From the cell containing the given text, extract its center point as [x, y] coordinate. 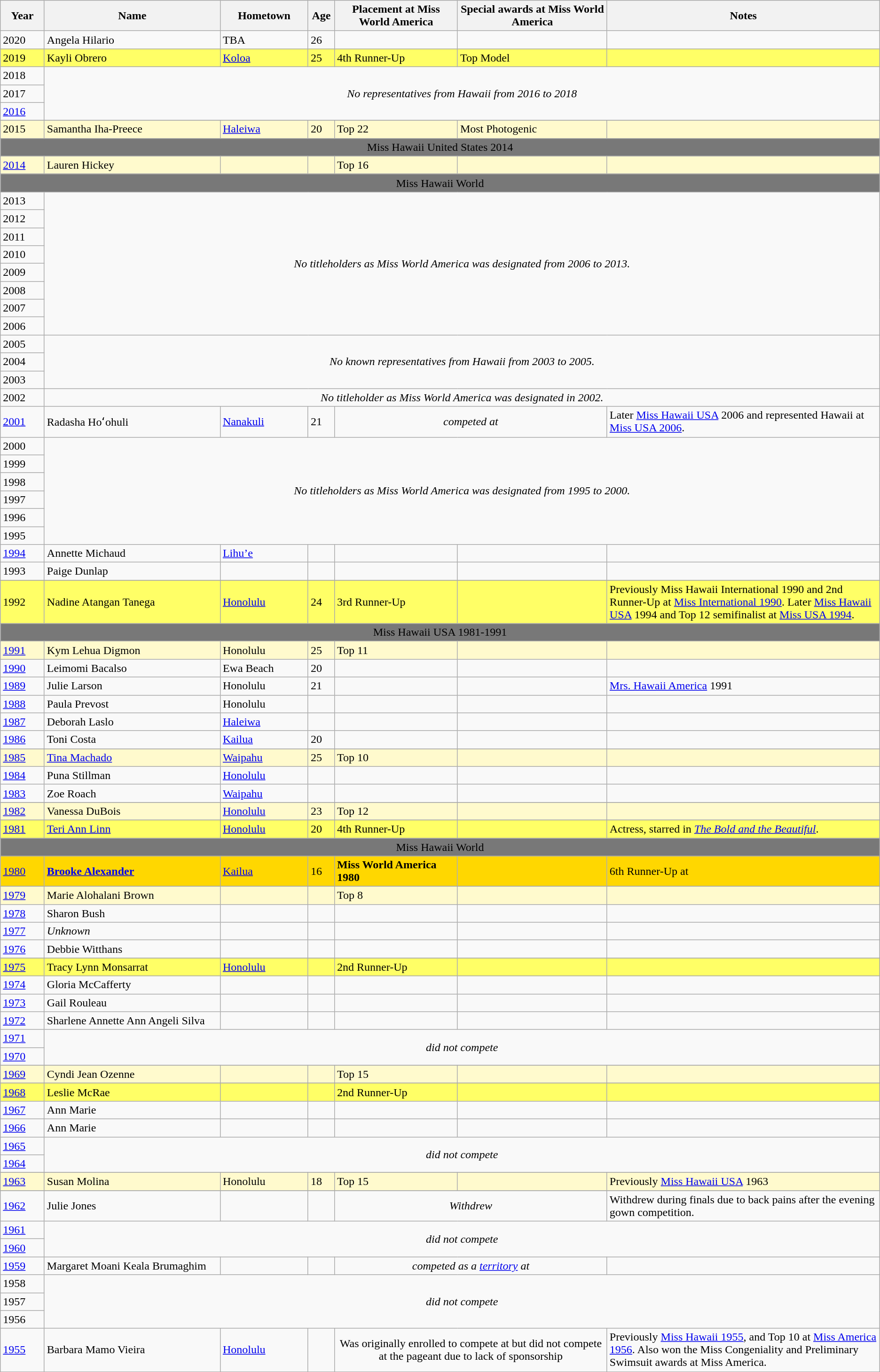
26 [321, 40]
Margaret Moani Keala Brumaghim [132, 1266]
1991 [23, 650]
1983 [23, 793]
3rd Runner-Up [396, 602]
1982 [23, 811]
1985 [23, 757]
Ewa Beach [264, 668]
23 [321, 811]
Leimomi Bacalso [132, 668]
Later Miss Hawaii USA 2006 and represented Hawaii at Miss USA 2006. [743, 422]
competed at [471, 422]
Mrs. Hawaii America 1991 [743, 686]
1980 [23, 871]
1959 [23, 1266]
Miss Hawaii United States 2014 [440, 147]
Miss Hawaii USA 1981-1991 [440, 632]
Leslie McRae [132, 1092]
2012 [23, 218]
Nadine Atangan Tanega [132, 602]
Top 10 [396, 757]
Vanessa DuBois [132, 811]
Koloa [264, 58]
1957 [23, 1302]
Name [132, 16]
6th Runner-Up at [743, 871]
Previously Miss Hawaii USA 1963 [743, 1182]
16 [321, 871]
1970 [23, 1056]
Top 12 [396, 811]
Kayli Obrero [132, 58]
2009 [23, 273]
Age [321, 16]
1969 [23, 1074]
1981 [23, 829]
Gloria McCafferty [132, 985]
No titleholder as Miss World America was designated in 2002. [462, 398]
1967 [23, 1110]
1989 [23, 686]
18 [321, 1182]
2008 [23, 290]
Toni Costa [132, 740]
1973 [23, 1003]
1962 [23, 1206]
Lauren Hickey [132, 165]
No representatives from Hawaii from 2016 to 2018 [462, 94]
No titleholders as Miss World America was designated from 1995 to 2000. [462, 491]
1955 [23, 1350]
Was originally enrolled to compete at but did not compete at the pageant due to lack of sponsorship [471, 1350]
1960 [23, 1248]
1966 [23, 1128]
1999 [23, 464]
1976 [23, 949]
Susan Molina [132, 1182]
Top 22 [396, 129]
1964 [23, 1164]
Lihu’e [264, 553]
2018 [23, 76]
Puna Stillman [132, 775]
Nanakuli [264, 422]
1978 [23, 913]
1958 [23, 1284]
2007 [23, 308]
Unknown [132, 931]
1993 [23, 571]
2010 [23, 255]
1963 [23, 1182]
1971 [23, 1038]
1994 [23, 553]
2001 [23, 422]
Top 16 [396, 165]
Zoe Roach [132, 793]
Samantha Iha-Preece [132, 129]
1995 [23, 535]
2014 [23, 165]
Sharon Bush [132, 913]
1974 [23, 985]
Marie Alohalani Brown [132, 896]
1996 [23, 517]
Paige Dunlap [132, 571]
Julie Jones [132, 1206]
2017 [23, 94]
2015 [23, 129]
Deborah Laslo [132, 722]
24 [321, 602]
1992 [23, 602]
Sharlene Annette Ann Angeli Silva [132, 1021]
1965 [23, 1146]
Notes [743, 16]
Withdrew during finals due to back pains after the evening gown competition. [743, 1206]
2003 [23, 380]
1975 [23, 967]
Actress, starred in The Bold and the Beautiful. [743, 829]
2002 [23, 398]
No known representatives from Hawaii from 2003 to 2005. [462, 362]
2011 [23, 236]
1968 [23, 1092]
Tracy Lynn Monsarrat [132, 967]
Special awards at Miss World America [532, 16]
2000 [23, 446]
1988 [23, 704]
2004 [23, 362]
1990 [23, 668]
1977 [23, 931]
1986 [23, 740]
Placement at Miss World America [396, 16]
competed as a territory at [471, 1266]
Previously Miss Hawaii 1955, and Top 10 at Miss America 1956. Also won the Miss Congeniality and Preliminary Swimsuit awards at Miss America. [743, 1350]
Teri Ann Linn [132, 829]
Kym Lehua Digmon [132, 650]
1984 [23, 775]
No titleholders as Miss World America was designated from 2006 to 2013. [462, 263]
2005 [23, 344]
Angela Hilario [132, 40]
Top 8 [396, 896]
TBA [264, 40]
Paula Prevost [132, 704]
2013 [23, 201]
2006 [23, 326]
Brooke Alexander [132, 871]
1987 [23, 722]
1956 [23, 1319]
Gail Rouleau [132, 1003]
Most Photogenic [532, 129]
1998 [23, 482]
1972 [23, 1021]
Cyndi Jean Ozenne [132, 1074]
2019 [23, 58]
1997 [23, 499]
2016 [23, 111]
Miss World America 1980 [396, 871]
Barbara Mamo Vieira [132, 1350]
Radasha Hoʻohuli [132, 422]
Year [23, 16]
Withdrew [471, 1206]
Debbie Witthans [132, 949]
Annette Michaud [132, 553]
Top 11 [396, 650]
Tina Machado [132, 757]
Julie Larson [132, 686]
Hometown [264, 16]
1961 [23, 1230]
2020 [23, 40]
1979 [23, 896]
Top Model [532, 58]
